From the cell containing the given text, extract its center point as [x, y] coordinate. 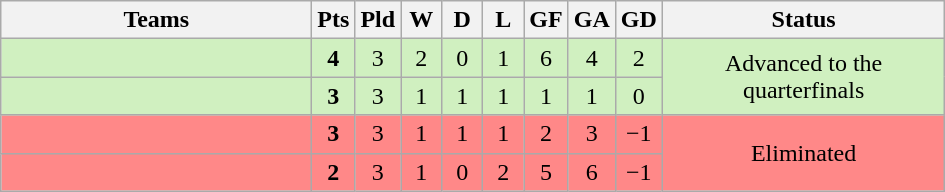
Advanced to the quarterfinals [804, 77]
L [504, 20]
GF [546, 20]
D [462, 20]
W [422, 20]
Pld [378, 20]
GA [592, 20]
Eliminated [804, 153]
Teams [156, 20]
Status [804, 20]
Pts [334, 20]
GD [638, 20]
5 [546, 172]
